Output the (X, Y) coordinate of the center of the cell containing the given text.  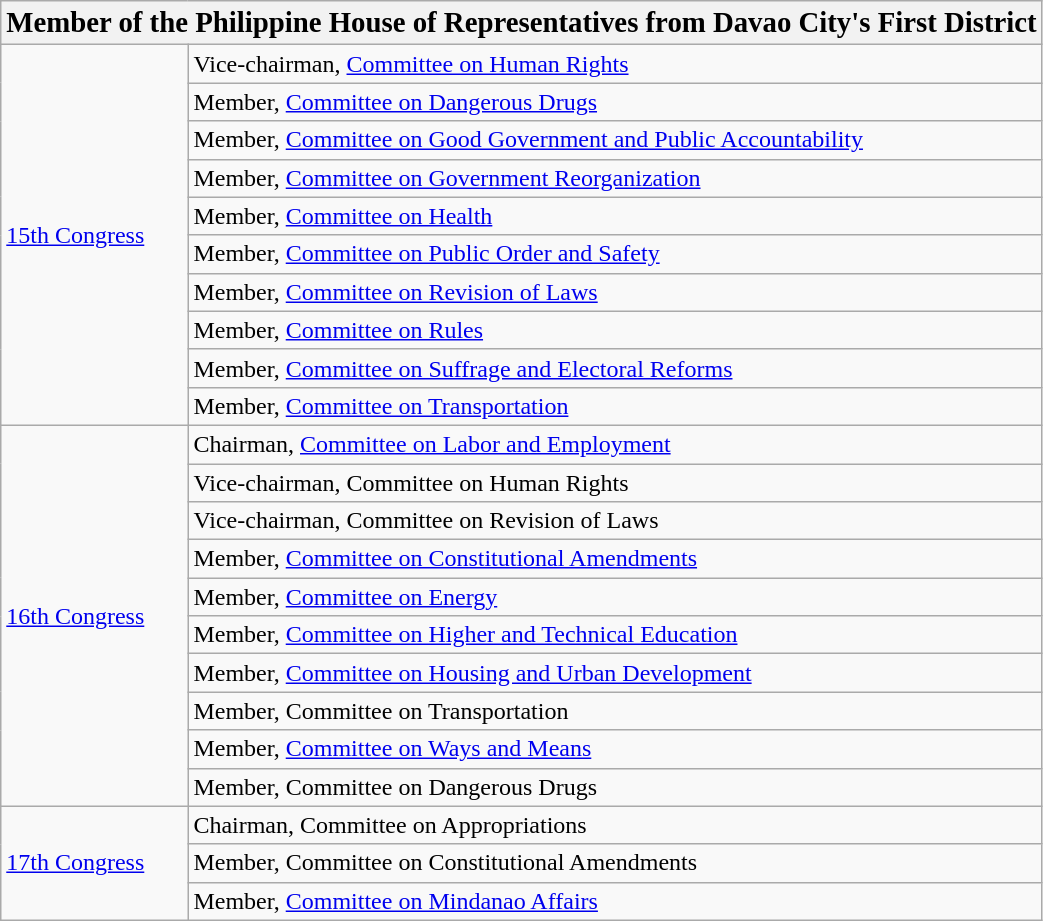
Member of the Philippine House of Representatives from Davao City's First District (522, 23)
Vice-chairman, Committee on Revision of Laws (615, 521)
17th Congress (94, 863)
Member, Committee on Energy (615, 597)
Member, Committee on Suffrage and Electoral Reforms (615, 368)
Member, Committee on Rules (615, 330)
Member, Committee on Government Reorganization (615, 178)
Chairman, Committee on Labor and Employment (615, 444)
Member, Committee on Ways and Means (615, 749)
Member, Committee on Revision of Laws (615, 292)
Member, Committee on Housing and Urban Development (615, 673)
16th Congress (94, 616)
Member, Committee on Mindanao Affairs (615, 901)
Member, Committee on Public Order and Safety (615, 254)
Member, Committee on Health (615, 216)
Member, Committee on Good Government and Public Accountability (615, 140)
Member, Committee on Higher and Technical Education (615, 635)
15th Congress (94, 236)
Chairman, Committee on Appropriations (615, 825)
